Output the [X, Y] coordinate of the center of the cell containing the given text.  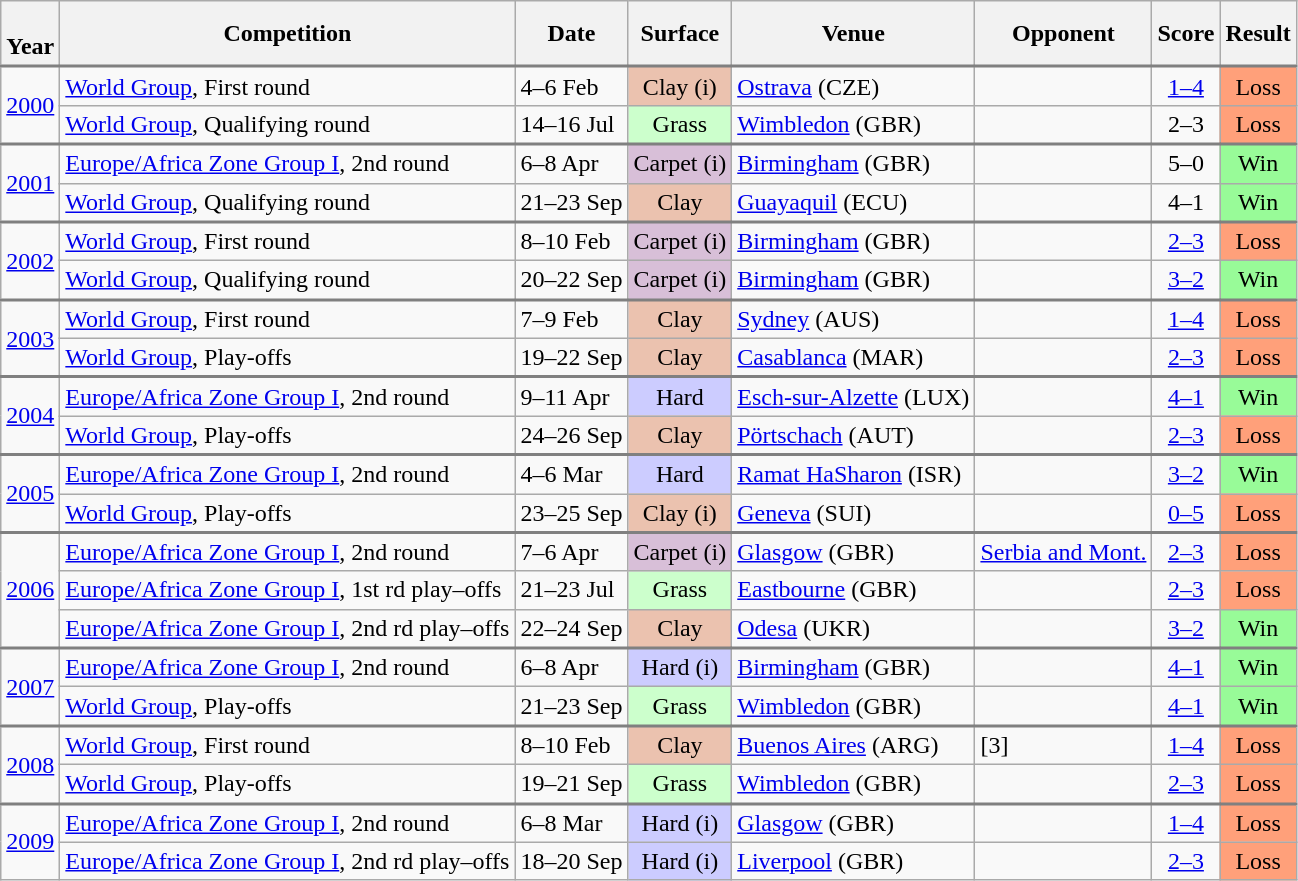
6–8 Mar [572, 822]
14–16 Jul [572, 124]
2003 [30, 338]
Competition [288, 34]
Casablanca (MAR) [854, 358]
0–5 [1186, 514]
7–6 Apr [572, 552]
23–25 Sep [572, 514]
7–9 Feb [572, 318]
Pörtschach (AUT) [854, 436]
Liverpool (GBR) [854, 861]
Result [1258, 34]
5–0 [1186, 164]
21–23 Jul [572, 590]
Odesa (UKR) [854, 628]
9–11 Apr [572, 396]
2001 [30, 183]
18–20 Sep [572, 861]
Ramat HaSharon (ISR) [854, 474]
19–21 Sep [572, 784]
Sydney (AUS) [854, 318]
19–22 Sep [572, 358]
4–6 Feb [572, 86]
Surface [680, 34]
24–26 Sep [572, 436]
Ostrava (CZE) [854, 86]
22–24 Sep [572, 628]
Esch-sur-Alzette (LUX) [854, 396]
Geneva (SUI) [854, 514]
20–22 Sep [572, 280]
Year [30, 34]
2009 [30, 842]
2002 [30, 261]
Date [572, 34]
2007 [30, 687]
2008 [30, 765]
Eastbourne (GBR) [854, 590]
Europe/Africa Zone Group I, 1st rd play–offs [288, 590]
4–6 Mar [572, 474]
2005 [30, 494]
[3] [1064, 746]
Opponent [1064, 34]
2004 [30, 416]
Venue [854, 34]
Buenos Aires (ARG) [854, 746]
Serbia and Mont. [1064, 552]
2000 [30, 106]
Score [1186, 34]
Guayaquil (ECU) [854, 202]
2006 [30, 590]
